Scan for the cell matching the given text and deliver its [X, Y] coordinate at center. 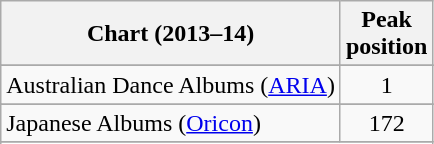
Australian Dance Albums (ARIA) [171, 85]
Peakposition [386, 34]
Chart (2013–14) [171, 34]
1 [386, 85]
172 [386, 123]
Japanese Albums (Oricon) [171, 123]
